Find where the given text appears and provide that cell's center as (X, Y) coordinate. 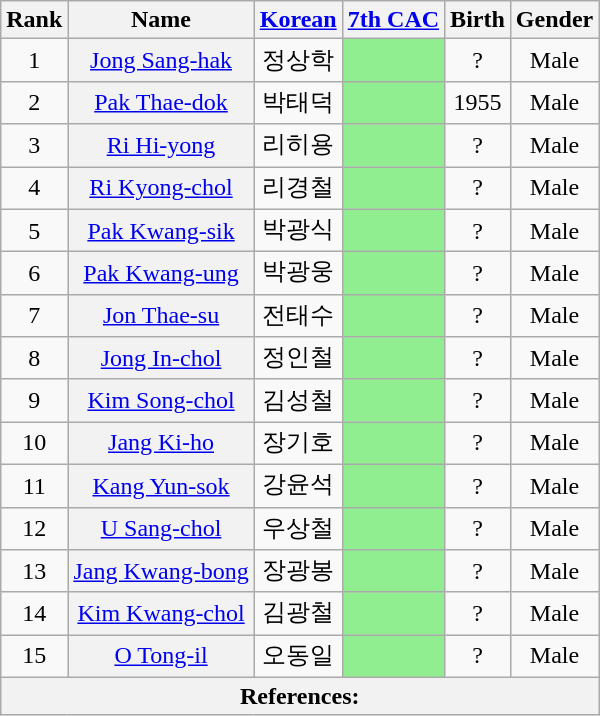
14 (34, 614)
오동일 (298, 656)
Name (161, 20)
References: (300, 696)
Kim Kwang-chol (161, 614)
박광식 (298, 230)
1955 (478, 102)
우상철 (298, 528)
3 (34, 146)
7 (34, 316)
Rank (34, 20)
전태수 (298, 316)
7th CAC (393, 20)
Jang Kwang-bong (161, 572)
Korean (298, 20)
김광철 (298, 614)
4 (34, 188)
Jong In-chol (161, 358)
6 (34, 274)
박광웅 (298, 274)
강윤석 (298, 486)
리경철 (298, 188)
김성철 (298, 400)
Pak Thae-dok (161, 102)
리히용 (298, 146)
11 (34, 486)
10 (34, 444)
Kim Song-chol (161, 400)
Jang Ki-ho (161, 444)
Jong Sang-hak (161, 60)
Gender (554, 20)
장기호 (298, 444)
U Sang-chol (161, 528)
Jon Thae-su (161, 316)
8 (34, 358)
O Tong-il (161, 656)
Pak Kwang-ung (161, 274)
정상학 (298, 60)
5 (34, 230)
박태덕 (298, 102)
2 (34, 102)
1 (34, 60)
Pak Kwang-sik (161, 230)
Ri Kyong-chol (161, 188)
정인철 (298, 358)
15 (34, 656)
장광봉 (298, 572)
Kang Yun-sok (161, 486)
Ri Hi-yong (161, 146)
Birth (478, 20)
9 (34, 400)
13 (34, 572)
12 (34, 528)
